Capture the cell that displays the provided text and extract its [x, y] central coordinate. 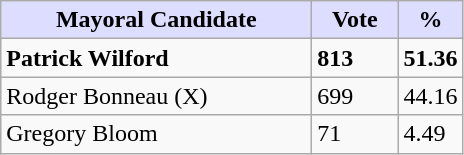
Vote [355, 20]
71 [355, 134]
Rodger Bonneau (X) [156, 96]
Mayoral Candidate [156, 20]
Gregory Bloom [156, 134]
699 [355, 96]
Patrick Wilford [156, 58]
44.16 [430, 96]
51.36 [430, 58]
813 [355, 58]
4.49 [430, 134]
% [430, 20]
